Scan for the cell matching the given text and deliver its [X, Y] coordinate at center. 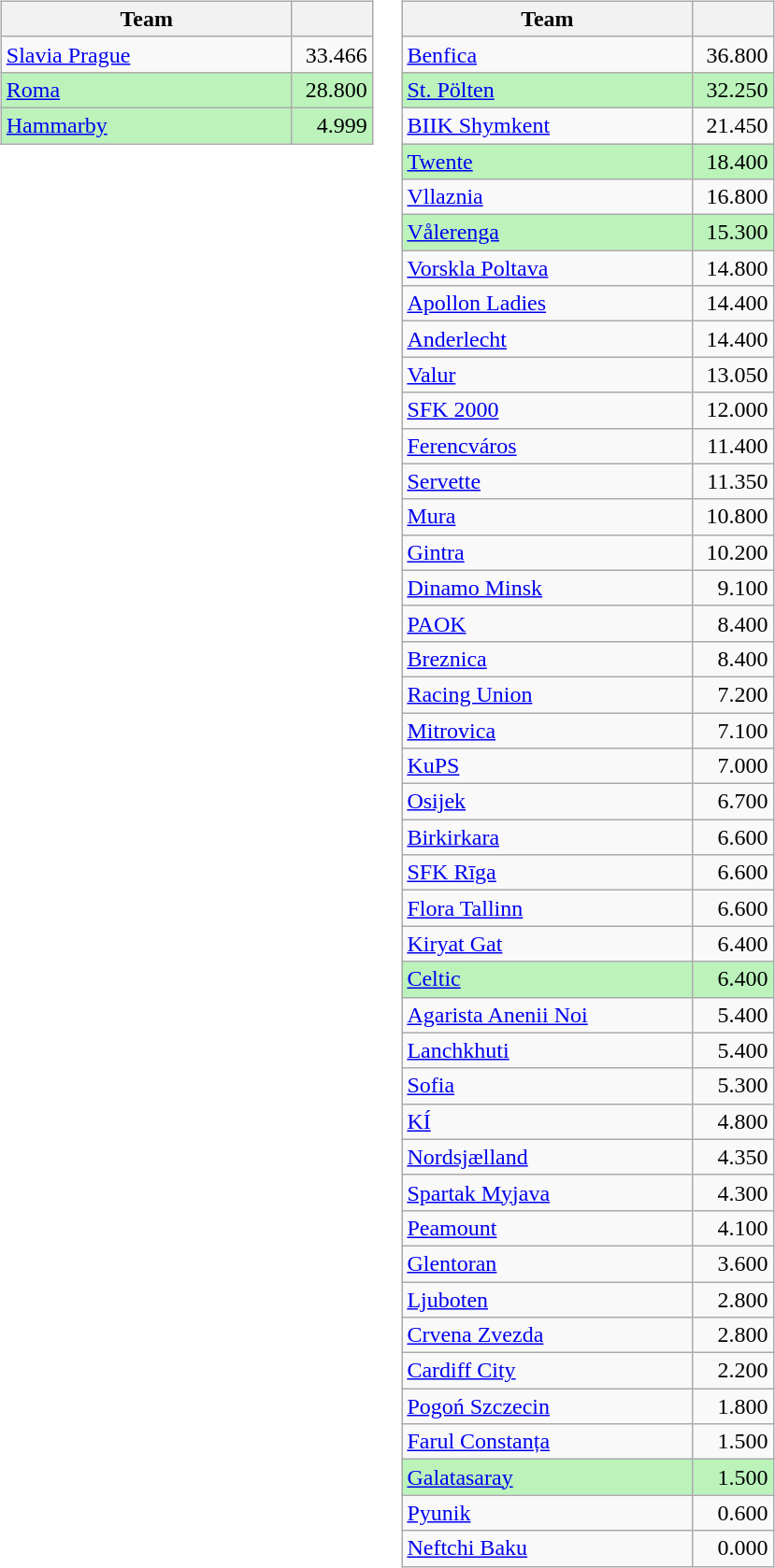
1.800 [733, 1406]
Anderlecht [548, 339]
Gintra [548, 552]
3.600 [733, 1263]
Cardiff City [548, 1371]
Vllaznia [548, 197]
7.100 [733, 730]
Pogoń Szczecin [548, 1406]
Ferencváros [548, 446]
16.800 [733, 197]
10.200 [733, 552]
0.000 [733, 1548]
Pyunik [548, 1513]
Crvena Zvezda [548, 1335]
21.450 [733, 125]
4.100 [733, 1228]
SFK 2000 [548, 410]
18.400 [733, 162]
Flora Tallinn [548, 908]
Hammarby [146, 125]
Twente [548, 162]
Kiryat Gat [548, 944]
Sofia [548, 1086]
Vorskla Poltava [548, 268]
SFK Rīga [548, 873]
BIIK Shymkent [548, 125]
Servette [548, 481]
St. Pölten [548, 90]
4.999 [332, 125]
32.250 [733, 90]
15.300 [733, 233]
7.000 [733, 766]
Dinamo Minsk [548, 588]
28.800 [332, 90]
Farul Constanța [548, 1442]
Nordsjælland [548, 1157]
33.466 [332, 54]
4.800 [733, 1121]
11.400 [733, 446]
9.100 [733, 588]
5.300 [733, 1086]
13.050 [733, 375]
Mitrovica [548, 730]
Valur [548, 375]
14.800 [733, 268]
11.350 [733, 481]
Neftchi Baku [548, 1548]
Spartak Myjava [548, 1192]
4.350 [733, 1157]
10.800 [733, 517]
6.700 [733, 802]
7.200 [733, 694]
Galatasaray [548, 1477]
Osijek [548, 802]
2.200 [733, 1371]
4.300 [733, 1192]
Breznica [548, 659]
Mura [548, 517]
36.800 [733, 54]
Peamount [548, 1228]
Vålerenga [548, 233]
Slavia Prague [146, 54]
Benfica [548, 54]
KÍ [548, 1121]
12.000 [733, 410]
Glentoran [548, 1263]
KuPS [548, 766]
Racing Union [548, 694]
PAOK [548, 623]
Celtic [548, 979]
0.600 [733, 1513]
Ljuboten [548, 1300]
Roma [146, 90]
Lanchkhuti [548, 1050]
Birkirkara [548, 837]
Agarista Anenii Noi [548, 1015]
Apollon Ladies [548, 304]
